Determine the [X, Y] coordinate at the center of the cell enclosing the given text.  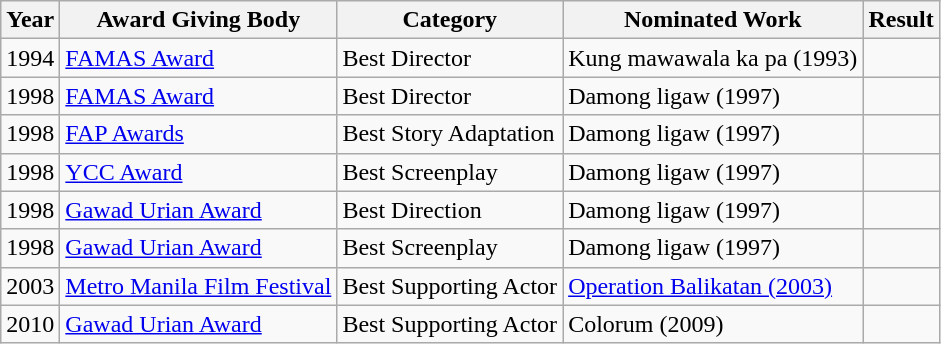
Metro Manila Film Festival [198, 286]
2003 [30, 286]
Award Giving Body [198, 20]
Result [901, 20]
Colorum (2009) [713, 324]
1994 [30, 58]
Kung mawawala ka pa (1993) [713, 58]
YCC Award [198, 172]
Best Direction [450, 210]
Operation Balikatan (2003) [713, 286]
Category [450, 20]
Best Story Adaptation [450, 134]
2010 [30, 324]
FAP Awards [198, 134]
Year [30, 20]
Nominated Work [713, 20]
